Detect which cell encompasses the target text, then output its (x, y) center coordinate. 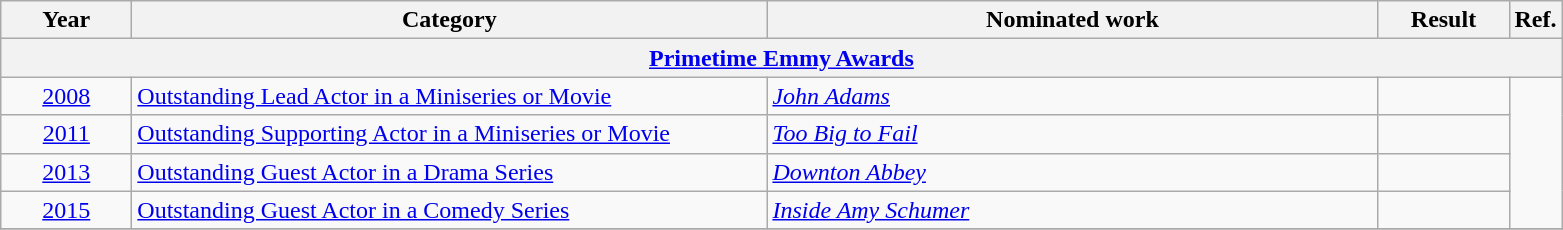
Primetime Emmy Awards (782, 58)
Outstanding Lead Actor in a Miniseries or Movie (450, 96)
Ref. (1536, 20)
Outstanding Guest Actor in a Comedy Series (450, 210)
John Adams (1072, 96)
2008 (66, 96)
2011 (66, 134)
Too Big to Fail (1072, 134)
Outstanding Supporting Actor in a Miniseries or Movie (450, 134)
Nominated work (1072, 20)
Result (1444, 20)
Year (66, 20)
Outstanding Guest Actor in a Drama Series (450, 172)
Downton Abbey (1072, 172)
2015 (66, 210)
Inside Amy Schumer (1072, 210)
Category (450, 20)
2013 (66, 172)
